For the text-containing cell, return its midpoint in (X, Y) coordinate format. 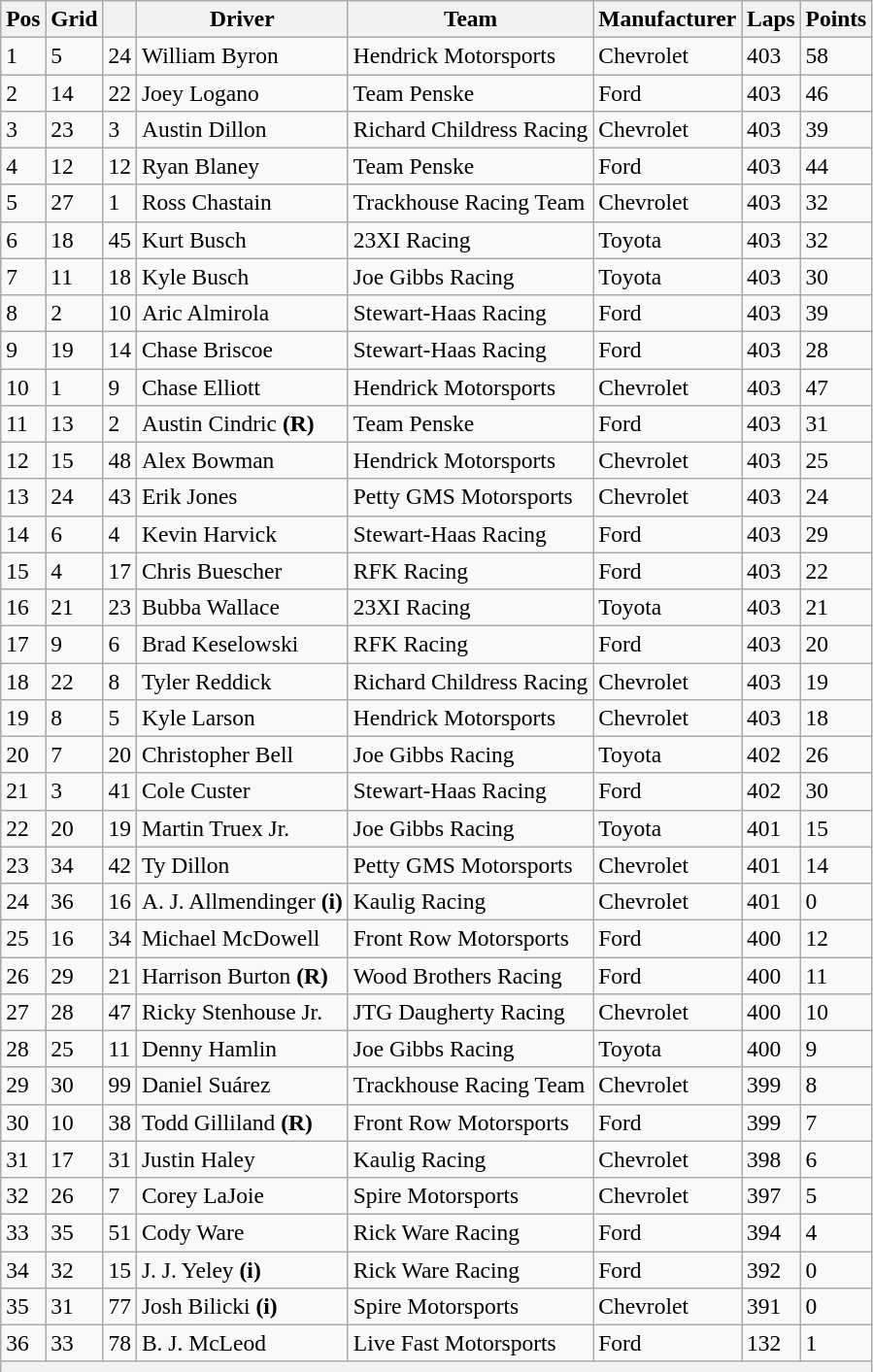
J. J. Yeley (i) (242, 1269)
78 (119, 1343)
38 (119, 1122)
99 (119, 1086)
42 (119, 865)
Chase Briscoe (242, 350)
JTG Daugherty Racing (470, 1012)
Ross Chastain (242, 203)
Bubba Wallace (242, 607)
Christopher Bell (242, 754)
Kevin Harvick (242, 534)
392 (771, 1269)
Erik Jones (242, 497)
Points (836, 18)
77 (119, 1306)
Ty Dillon (242, 865)
Manufacturer (668, 18)
132 (771, 1343)
Daniel Suárez (242, 1086)
44 (836, 166)
Austin Dillon (242, 129)
Brad Keselowski (242, 644)
Ryan Blaney (242, 166)
394 (771, 1232)
Kurt Busch (242, 240)
Todd Gilliland (R) (242, 1122)
43 (119, 497)
391 (771, 1306)
Alex Bowman (242, 460)
Justin Haley (242, 1159)
Denny Hamlin (242, 1049)
Josh Bilicki (i) (242, 1306)
Cole Custer (242, 791)
A. J. Allmendinger (i) (242, 901)
Martin Truex Jr. (242, 828)
Grid (74, 18)
397 (771, 1195)
45 (119, 240)
46 (836, 92)
51 (119, 1232)
B. J. McLeod (242, 1343)
Chris Buescher (242, 571)
Wood Brothers Racing (470, 975)
58 (836, 55)
Chase Elliott (242, 386)
Aric Almirola (242, 313)
Team (470, 18)
William Byron (242, 55)
Kyle Busch (242, 277)
Austin Cindric (R) (242, 423)
Ricky Stenhouse Jr. (242, 1012)
48 (119, 460)
Live Fast Motorsports (470, 1343)
41 (119, 791)
Kyle Larson (242, 718)
398 (771, 1159)
Tyler Reddick (242, 681)
Driver (242, 18)
Joey Logano (242, 92)
Laps (771, 18)
Michael McDowell (242, 938)
Harrison Burton (R) (242, 975)
Pos (23, 18)
Cody Ware (242, 1232)
Corey LaJoie (242, 1195)
